Scan for the cell matching the given text and deliver its [X, Y] coordinate at center. 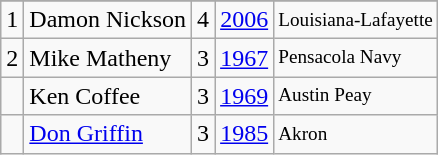
Mike Matheny [108, 58]
1 [12, 20]
Louisiana-Lafayette [356, 20]
Austin Peay [356, 96]
1969 [244, 96]
Damon Nickson [108, 20]
Don Griffin [108, 134]
2 [12, 58]
Akron [356, 134]
1967 [244, 58]
2006 [244, 20]
Pensacola Navy [356, 58]
4 [204, 20]
Ken Coffee [108, 96]
1985 [244, 134]
